Identify which cell holds the provided text, then report its [X, Y] central coordinate. 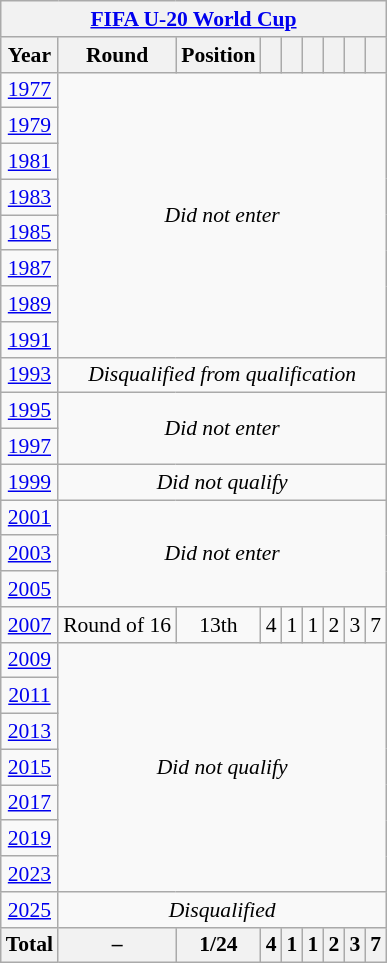
2007 [30, 625]
2017 [30, 803]
1997 [30, 447]
1999 [30, 482]
1985 [30, 233]
1995 [30, 411]
1979 [30, 126]
1991 [30, 340]
Round [117, 55]
2025 [30, 910]
1/24 [218, 945]
Round of 16 [117, 625]
13th [218, 625]
2015 [30, 767]
Position [218, 55]
1987 [30, 269]
2011 [30, 696]
2009 [30, 660]
2001 [30, 518]
2023 [30, 874]
1983 [30, 197]
2003 [30, 554]
Total [30, 945]
FIFA U-20 World Cup [194, 19]
1977 [30, 90]
1981 [30, 162]
2019 [30, 839]
– [117, 945]
Disqualified [222, 910]
2013 [30, 732]
2005 [30, 589]
1993 [30, 375]
1989 [30, 304]
Disqualified from qualification [222, 375]
Year [30, 55]
